Pinpoint the cell where the given text exists, returning its (x, y) midpoint coordinate. 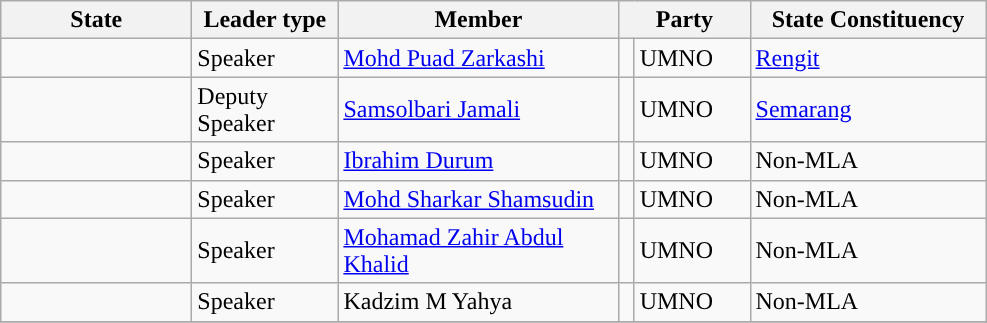
Party (684, 20)
Member (478, 20)
Deputy Speaker (265, 110)
Kadzim M Yahya (478, 302)
Mohamad Zahir Abdul Khalid (478, 250)
State Constituency (868, 20)
Mohd Puad Zarkashi (478, 58)
Rengit (868, 58)
Leader type (265, 20)
Ibrahim Durum (478, 161)
Samsolbari Jamali (478, 110)
State (96, 20)
Semarang (868, 110)
Mohd Sharkar Shamsudin (478, 199)
